Scan for the cell matching the given text and deliver its [X, Y] coordinate at center. 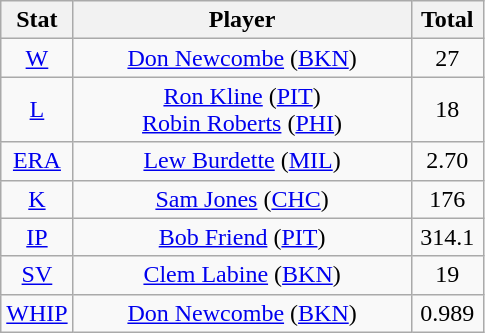
19 [447, 275]
WHIP [37, 313]
176 [447, 199]
314.1 [447, 237]
L [37, 110]
0.989 [447, 313]
Bob Friend (PIT) [242, 237]
27 [447, 58]
2.70 [447, 161]
Ron Kline (PIT)Robin Roberts (PHI) [242, 110]
18 [447, 110]
Total [447, 20]
Sam Jones (CHC) [242, 199]
IP [37, 237]
W [37, 58]
ERA [37, 161]
SV [37, 275]
Stat [37, 20]
Lew Burdette (MIL) [242, 161]
Clem Labine (BKN) [242, 275]
K [37, 199]
Player [242, 20]
